Pinpoint the cell where the given text exists, returning its [x, y] midpoint coordinate. 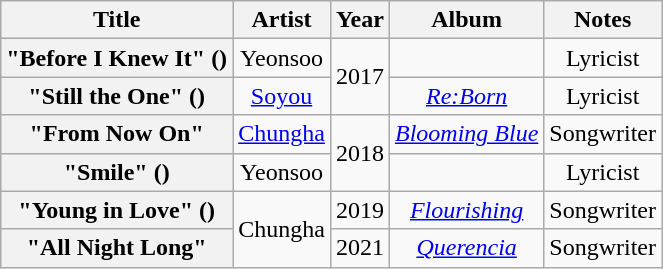
Artist [282, 20]
"Still the One" () [117, 96]
Title [117, 20]
Blooming Blue [466, 134]
2019 [360, 210]
Soyou [282, 96]
Notes [603, 20]
2021 [360, 248]
Year [360, 20]
"Smile" () [117, 172]
"Young in Love" () [117, 210]
2017 [360, 77]
Querencia [466, 248]
"From Now On" [117, 134]
"All Night Long" [117, 248]
Album [466, 20]
Flourishing [466, 210]
"Before I Knew It" () [117, 58]
2018 [360, 153]
Re:Born [466, 96]
